Pinpoint the cell where the given text exists, returning its [x, y] midpoint coordinate. 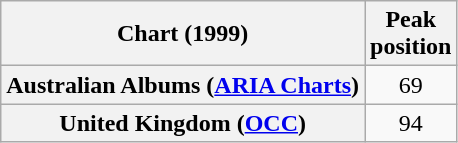
94 [411, 123]
Australian Albums (ARIA Charts) [183, 85]
United Kingdom (OCC) [183, 123]
Chart (1999) [183, 34]
69 [411, 85]
Peakposition [411, 34]
